Scan for the cell matching the given text and deliver its [X, Y] coordinate at center. 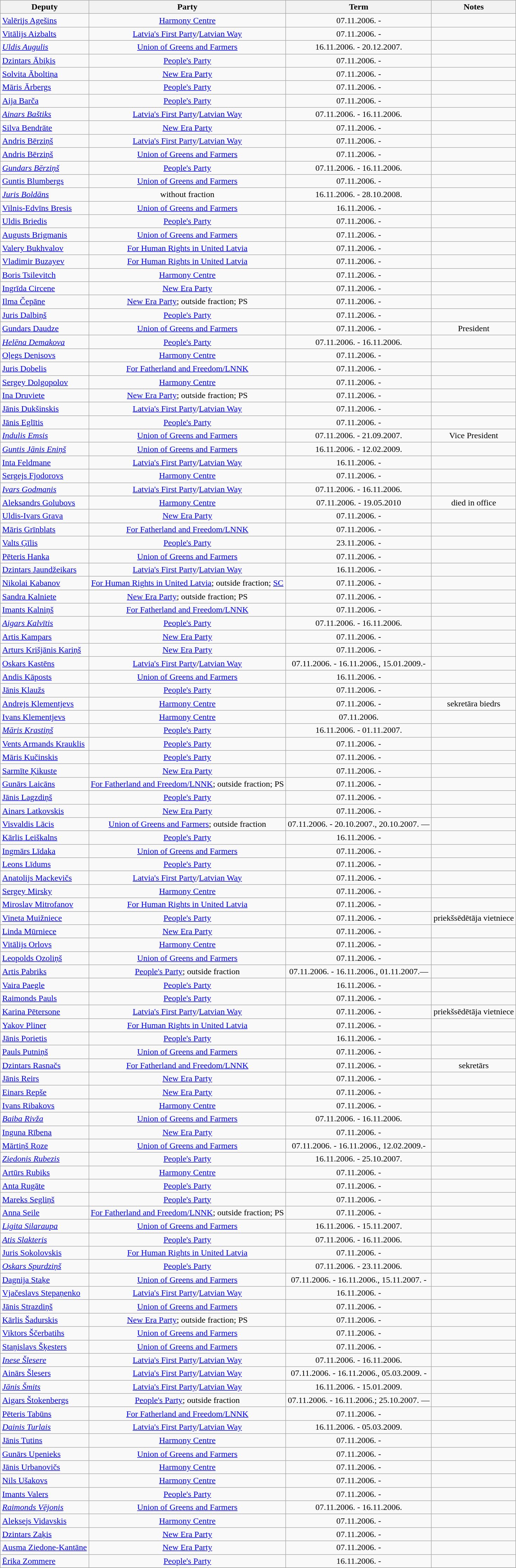
sekretāra biedrs [474, 704]
Artis Pabriks [45, 971]
Gundars Bērziņš [45, 168]
Vjačeslavs Stepaņenko [45, 1293]
Aleksejs Vidavskis [45, 1521]
Notes [474, 7]
Sergejs Fjodorovs [45, 476]
Kārlis Leiškalns [45, 838]
Ina Druviete [45, 396]
Vice President [474, 436]
Andis Kāposts [45, 677]
Vitālijs Aizbalts [45, 34]
Sergey Dolgopolov [45, 382]
07.11.2006. [359, 717]
Linda Mūrniece [45, 931]
Guntis Jānis Eniņš [45, 449]
Ivans Klementjevs [45, 717]
Gunārs Laicāns [45, 784]
Leons Līdums [45, 864]
Jānis Dukšinskis [45, 409]
Māris Kučinskis [45, 757]
Vilnis-Edvīns Bresis [45, 208]
Dainis Turlais [45, 1427]
Boris Tsilevitch [45, 275]
Pauls Putniņš [45, 1052]
07.11.2006. - 20.10.2007., 20.10.2007. — [359, 824]
Oskars Spurdziņš [45, 1266]
Einars Repše [45, 1092]
Juris Dalbiņš [45, 315]
Inese Šlesere [45, 1360]
sekretārs [474, 1065]
Silva Bendrāte [45, 127]
Jānis Reirs [45, 1079]
Valery Bukhvalov [45, 248]
Juris Sokolovskis [45, 1253]
Kārlis Šadurskis [45, 1320]
Mareks Segliņš [45, 1199]
Uldis Augulis [45, 47]
Ainārs Šlesers [45, 1373]
Vladimir Buzayev [45, 262]
Ivars Godmanis [45, 489]
16.11.2006. - 25.10.2007. [359, 1159]
Jānis Urbanovičs [45, 1467]
Raimonds Pauls [45, 998]
Jānis Eglītis [45, 422]
Aigars Štokenbergs [45, 1400]
Ligita Silaraupa [45, 1226]
Māris Krastiņš [45, 730]
Nils Ušakovs [45, 1481]
Dzintars Jaundžeikars [45, 569]
Pēteris Tabūns [45, 1413]
Artūrs Rubiks [45, 1172]
President [474, 328]
Vents Armands Krauklis [45, 744]
Uldis-Ivars Grava [45, 516]
16.11.2006. - 15.11.2007. [359, 1226]
Vineta Muižniece [45, 918]
Sergey Mirsky [45, 891]
Jānis Strazdiņš [45, 1306]
Jānis Klaužs [45, 690]
Raimonds Vējonis [45, 1507]
07.11.2006. - 16.11.2006., 05.03.2009. - [359, 1373]
Jānis Lagzdiņš [45, 797]
without fraction [187, 195]
16.11.2006. - 15.01.2009. [359, 1387]
Yakov Pliner [45, 1025]
Aigars Kalvītis [45, 623]
Party [187, 7]
Dzintars Zaķis [45, 1534]
Ivans Ribakovs [45, 1106]
Uldis Briedis [45, 221]
Mārtiņš Roze [45, 1146]
Inta Feldmane [45, 462]
16.11.2006. - 05.03.2009. [359, 1427]
Aleksandrs Golubovs [45, 503]
07.11.2006. - 16.11.2006., 01.11.2007.— [359, 971]
Ingrīda Circene [45, 288]
Ilma Čepāne [45, 302]
Leopolds Ozoliņš [45, 958]
Sarmīte Ķikuste [45, 770]
Dzintars Rasnačs [45, 1065]
Helēna Demakova [45, 342]
Juris Dobelis [45, 369]
07.11.2006. - 16.11.2006., 12.02.2009.- [359, 1146]
Union of Greens and Farmers; outside fraction [187, 824]
Oļegs Deņisovs [45, 355]
Sandra Kalniete [45, 597]
Ainars Baštiks [45, 114]
Anta Rugāte [45, 1186]
16.11.2006. - 12.02.2009. [359, 449]
Vitālijs Orlovs [45, 945]
Gunārs Upenieks [45, 1454]
07.11.2006. - 16.11.2006., 15.11.2007. - [359, 1280]
Solvita Āboltiņa [45, 74]
16.11.2006. - 20.12.2007. [359, 47]
Baiba Rivža [45, 1119]
Ingmārs Līdaka [45, 851]
For Human Rights in United Latvia; outside fraction; SC [187, 583]
07.11.2006. - 16.11.2006.; 25.10.2007. — [359, 1400]
23.11.2006. - [359, 543]
Anatolijs Mackevičs [45, 878]
Vaira Paegle [45, 985]
Ziedonis Rubezis [45, 1159]
Pēteris Hanka [45, 556]
Deputy [45, 7]
Staņislavs Šķesters [45, 1347]
07.11.2006. - 23.11.2006. [359, 1266]
Nikolai Kabanov [45, 583]
07.11.2006. - 21.09.2007. [359, 436]
Atis Slakteris [45, 1239]
Viktors Ščerbatihs [45, 1333]
Ērika Zommere [45, 1561]
Valērijs Agešins [45, 20]
Ainars Latkovskis [45, 811]
Māris Ārbergs [45, 87]
Term [359, 7]
Juris Boldāns [45, 195]
Andrejs Klementjevs [45, 704]
Oskars Kastēns [45, 663]
Guntis Blumbergs [45, 181]
Imants Kalniņš [45, 610]
Ausma Ziedone-Kantāne [45, 1548]
died in office [474, 503]
Aija Barča [45, 101]
Indulis Emsis [45, 436]
Arturs Krišjānis Kariņš [45, 650]
Augusts Brigmanis [45, 235]
Inguna Rībena [45, 1132]
Miroslav Mitrofanov [45, 905]
Valts Ģīlis [45, 543]
07.11.2006. - 19.05.2010 [359, 503]
Gundars Daudze [45, 328]
Jānis Porietis [45, 1039]
Visvaldis Lācis [45, 824]
Dagnija Staķe [45, 1280]
Imants Valers [45, 1494]
16.11.2006. - 28.10.2008. [359, 195]
Artis Kampars [45, 637]
16.11.2006. - 01.11.2007. [359, 730]
Jānis Tutins [45, 1440]
Karina Pētersone [45, 1012]
07.11.2006. - 16.11.2006., 15.01.2009.- [359, 663]
Dzintars Ābiķis [45, 61]
Anna Seile [45, 1213]
Jānis Šmits [45, 1387]
Māris Grīnblats [45, 529]
